From the cell containing the given text, extract its center point as [X, Y] coordinate. 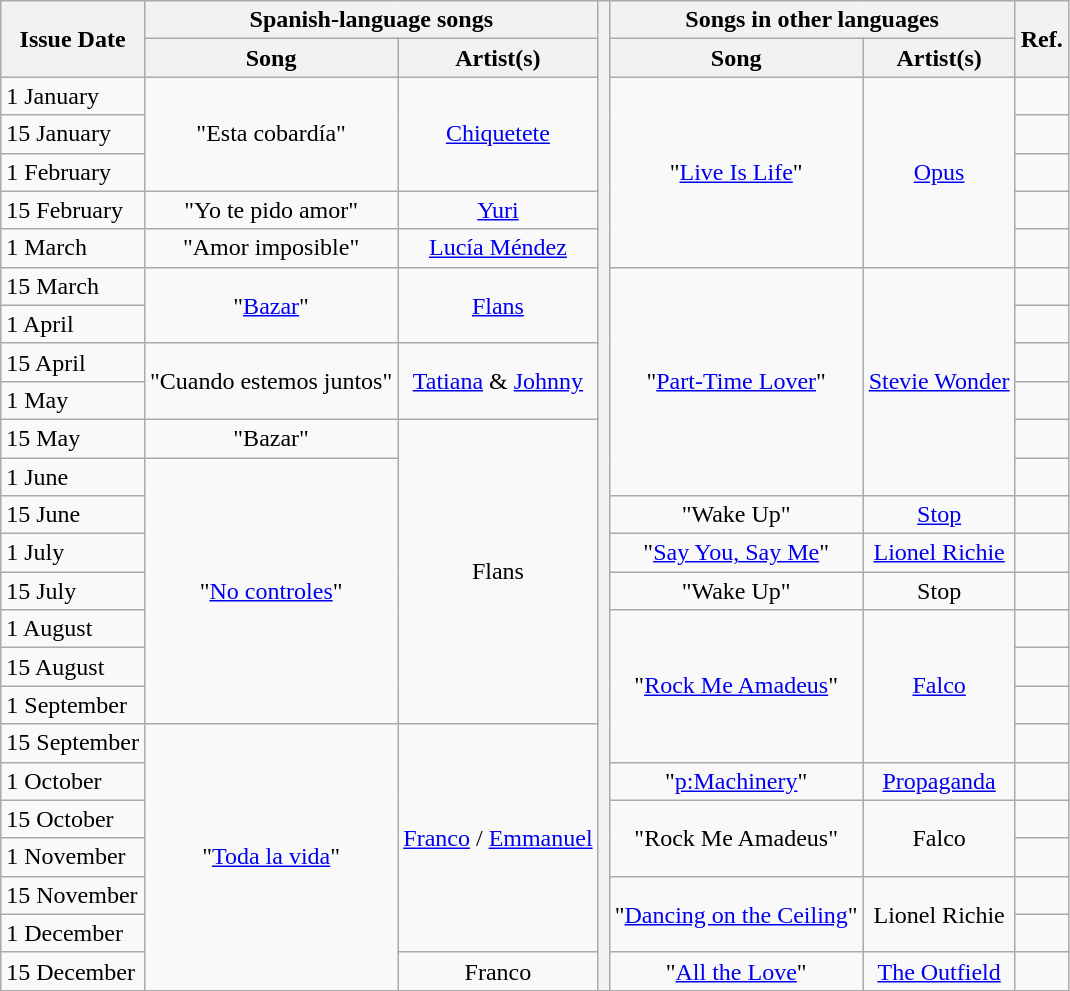
15 January [73, 134]
1 September [73, 705]
Stevie Wonder [939, 381]
15 August [73, 667]
15 July [73, 591]
"Live Is Life" [736, 172]
15 March [73, 286]
15 June [73, 515]
The Outfield [939, 971]
15 February [73, 210]
"Say You, Say Me" [736, 553]
Franco [498, 971]
"Yo te pido amor" [270, 210]
1 October [73, 781]
15 October [73, 819]
1 December [73, 933]
Tatiana & Johnny [498, 381]
Yuri [498, 210]
Opus [939, 172]
1 June [73, 477]
Spanish-language songs [371, 20]
"Part-Time Lover" [736, 381]
15 May [73, 438]
15 April [73, 362]
15 December [73, 971]
1 May [73, 400]
"Toda la vida" [270, 857]
"p:Machinery" [736, 781]
1 February [73, 172]
15 November [73, 895]
1 April [73, 324]
Lucía Méndez [498, 248]
15 September [73, 743]
"Esta cobardía" [270, 134]
Ref. [1042, 39]
"Amor imposible" [270, 248]
Franco / Emmanuel [498, 838]
"No controles" [270, 591]
Issue Date [73, 39]
"Dancing on the Ceiling" [736, 914]
1 January [73, 96]
1 July [73, 553]
1 August [73, 629]
"All the Love" [736, 971]
Propaganda [939, 781]
Songs in other languages [812, 20]
1 March [73, 248]
"Cuando estemos juntos" [270, 381]
1 November [73, 857]
Chiquetete [498, 134]
